Scan for the cell matching the given text and deliver its (x, y) coordinate at center. 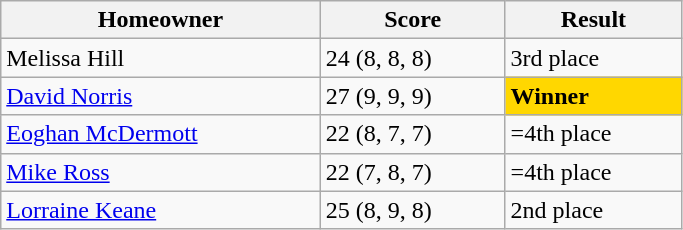
Eoghan McDermott (161, 134)
Score (412, 20)
Lorraine Keane (161, 210)
Result (594, 20)
22 (7, 8, 7) (412, 172)
Mike Ross (161, 172)
25 (8, 9, 8) (412, 210)
22 (8, 7, 7) (412, 134)
27 (9, 9, 9) (412, 96)
2nd place (594, 210)
24 (8, 8, 8) (412, 58)
David Norris (161, 96)
Melissa Hill (161, 58)
Homeowner (161, 20)
3rd place (594, 58)
Winner (594, 96)
